Extract the [X, Y] coordinate from the center of the cell holding the provided text.  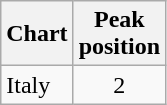
Peakposition [119, 34]
Italy [37, 85]
Chart [37, 34]
2 [119, 85]
